Determine the [X, Y] coordinate at the center of the cell enclosing the given text.  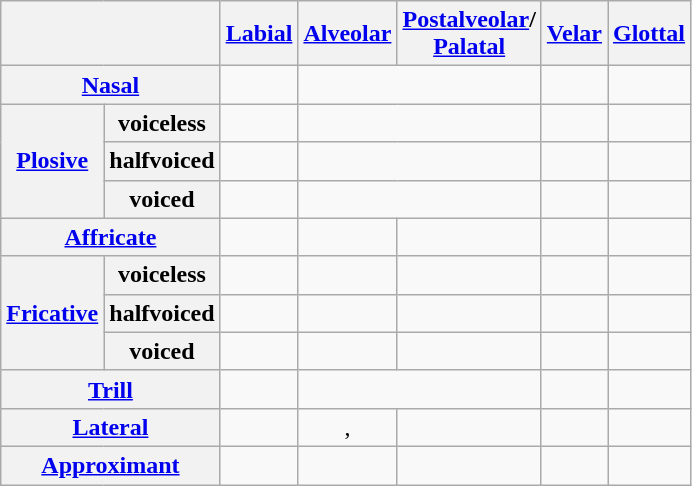
Fricative [52, 313]
Trill [110, 389]
Labial [259, 34]
Postalveolar/ Palatal [469, 34]
Approximant [110, 465]
Alveolar [348, 34]
Nasal [110, 85]
Velar [574, 34]
Affricate [110, 237]
Lateral [110, 427]
, [348, 427]
Plosive [52, 161]
Glottal [650, 34]
